Detect which cell encompasses the target text, then output its (X, Y) center coordinate. 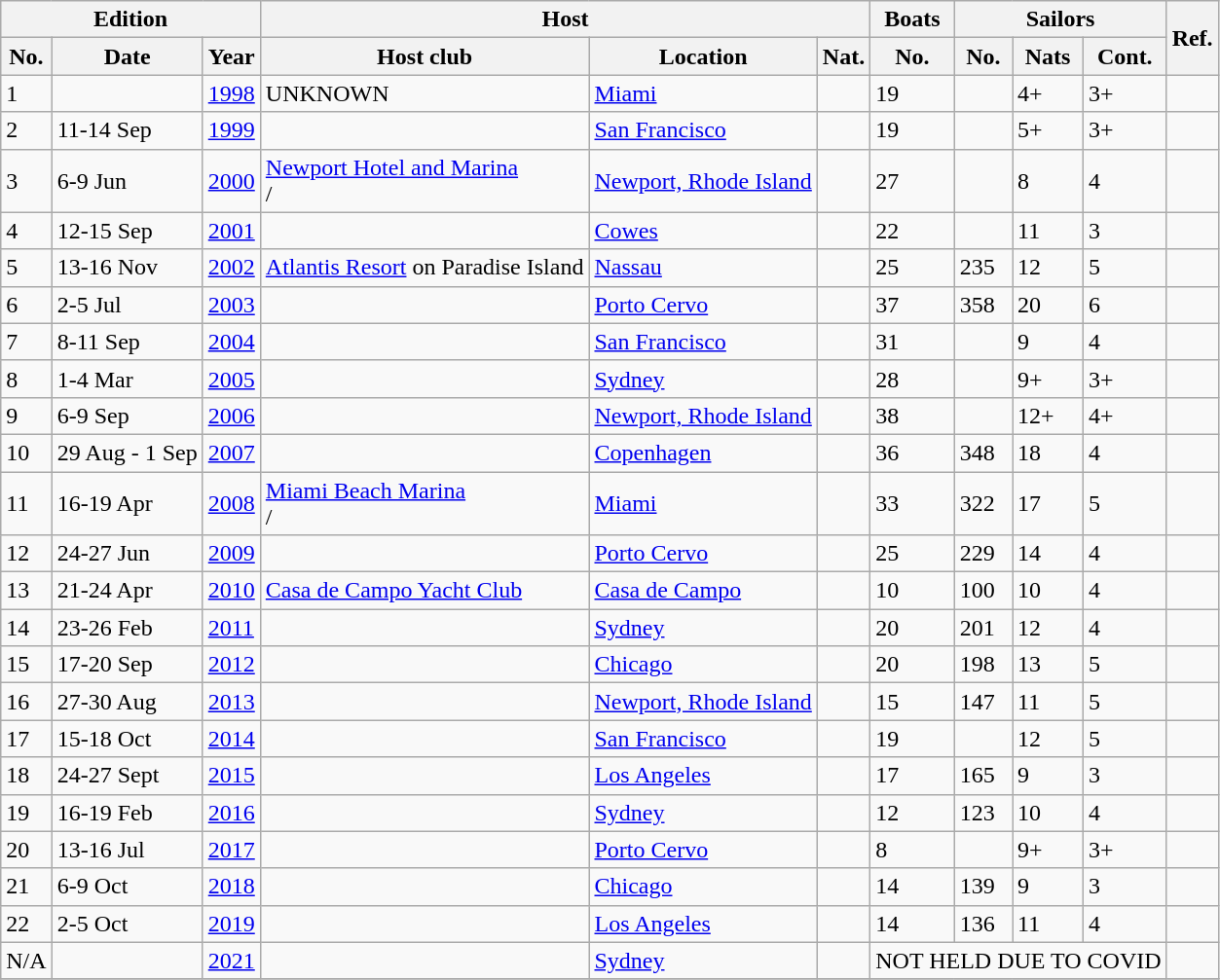
Nassau (703, 268)
229 (983, 554)
Newport Hotel and Marina/ (425, 181)
198 (983, 665)
1-4 Mar (127, 379)
Host club (425, 56)
36 (912, 453)
Cont. (1125, 56)
Year (232, 56)
6-9 Jun (127, 181)
2000 (232, 181)
2006 (232, 416)
2004 (232, 342)
38 (912, 416)
2013 (232, 702)
2-5 Oct (127, 924)
1 (26, 93)
Nat. (843, 56)
29 Aug - 1 Sep (127, 453)
100 (983, 591)
2002 (232, 268)
139 (983, 887)
5+ (1048, 130)
21 (26, 887)
1998 (232, 93)
Casa de Campo (703, 591)
2005 (232, 379)
24-27 Jun (127, 554)
Ref. (1192, 38)
13-16 Nov (127, 268)
2 (26, 130)
Copenhagen (703, 453)
16 (26, 702)
Location (703, 56)
358 (983, 305)
12-15 Sep (127, 231)
Cowes (703, 231)
2001 (232, 231)
2016 (232, 813)
6-9 Oct (127, 887)
Edition (130, 19)
37 (912, 305)
27-30 Aug (127, 702)
2009 (232, 554)
165 (983, 776)
7 (26, 342)
17-20 Sep (127, 665)
147 (983, 702)
123 (983, 813)
Nats (1048, 56)
Boats (912, 19)
28 (912, 379)
Miami Beach Marina/ (425, 502)
16-19 Feb (127, 813)
16-19 Apr (127, 502)
348 (983, 453)
322 (983, 502)
6-9 Sep (127, 416)
21-24 Apr (127, 591)
12+ (1048, 416)
2008 (232, 502)
UNKNOWN (425, 93)
136 (983, 924)
24-27 Sept (127, 776)
Atlantis Resort on Paradise Island (425, 268)
2015 (232, 776)
2018 (232, 887)
2011 (232, 628)
8-11 Sep (127, 342)
2003 (232, 305)
15-18 Oct (127, 739)
2007 (232, 453)
2021 (232, 961)
N/A (26, 961)
201 (983, 628)
1999 (232, 130)
23-26 Feb (127, 628)
27 (912, 181)
2014 (232, 739)
Date (127, 56)
2017 (232, 850)
NOT HELD DUE TO COVID (1018, 961)
Host (565, 19)
33 (912, 502)
2019 (232, 924)
Sailors (1060, 19)
2010 (232, 591)
Casa de Campo Yacht Club (425, 591)
11-14 Sep (127, 130)
31 (912, 342)
2012 (232, 665)
2-5 Jul (127, 305)
13-16 Jul (127, 850)
235 (983, 268)
